Detect which cell encompasses the target text, then output its (X, Y) center coordinate. 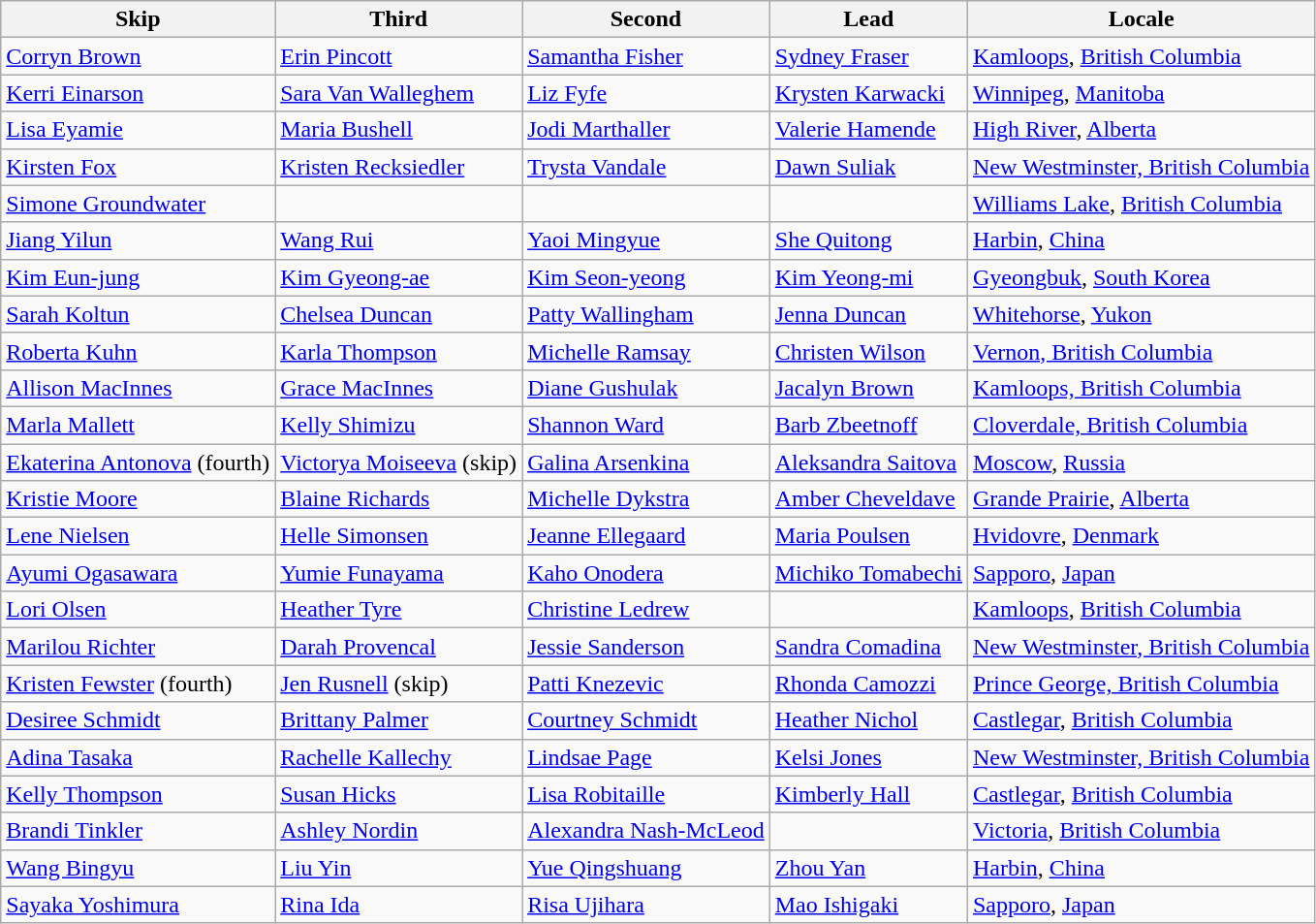
Sarah Koltun (138, 314)
Moscow, Russia (1141, 462)
Barb Zbeetnoff (868, 425)
Liu Yin (399, 868)
Susan Hicks (399, 794)
Wang Bingyu (138, 868)
Grande Prairie, Alberta (1141, 499)
Blaine Richards (399, 499)
Allison MacInnes (138, 388)
Cloverdale, British Columbia (1141, 425)
Jeanne Ellegaard (646, 536)
Adina Tasaka (138, 757)
Yaoi Mingyue (646, 240)
Risa Ujihara (646, 905)
Karla Thompson (399, 351)
Valerie Hamende (868, 130)
Liz Fyfe (646, 93)
Jodi Marthaller (646, 130)
Zhou Yan (868, 868)
Maria Poulsen (868, 536)
Sayaka Yoshimura (138, 905)
Kirsten Fox (138, 167)
Lisa Robitaille (646, 794)
Kristie Moore (138, 499)
Kim Gyeong-ae (399, 277)
Sara Van Walleghem (399, 93)
Simone Groundwater (138, 204)
Lindsae Page (646, 757)
Helle Simonsen (399, 536)
Rhonda Camozzi (868, 684)
Dawn Suliak (868, 167)
Chelsea Duncan (399, 314)
Lead (868, 19)
Christine Ledrew (646, 610)
Rina Ida (399, 905)
Darah Provencal (399, 647)
Kaho Onodera (646, 573)
Samantha Fisher (646, 56)
Kimberly Hall (868, 794)
Corryn Brown (138, 56)
Heather Nichol (868, 720)
Ayumi Ogasawara (138, 573)
Yumie Funayama (399, 573)
Patti Knezevic (646, 684)
Courtney Schmidt (646, 720)
Sydney Fraser (868, 56)
Victoria, British Columbia (1141, 831)
Krysten Karwacki (868, 93)
Whitehorse, Yukon (1141, 314)
Hvidovre, Denmark (1141, 536)
Amber Cheveldave (868, 499)
Sandra Comadina (868, 647)
Maria Bushell (399, 130)
Brandi Tinkler (138, 831)
She Quitong (868, 240)
Kristen Recksiedler (399, 167)
Diane Gushulak (646, 388)
Jacalyn Brown (868, 388)
Marilou Richter (138, 647)
Christen Wilson (868, 351)
Second (646, 19)
Ekaterina Antonova (fourth) (138, 462)
Heather Tyre (399, 610)
Wang Rui (399, 240)
Yue Qingshuang (646, 868)
Jenna Duncan (868, 314)
Kim Eun-jung (138, 277)
Grace MacInnes (399, 388)
Kelly Shimizu (399, 425)
High River, Alberta (1141, 130)
Jen Rusnell (skip) (399, 684)
Gyeongbuk, South Korea (1141, 277)
Jessie Sanderson (646, 647)
Mao Ishigaki (868, 905)
Third (399, 19)
Williams Lake, British Columbia (1141, 204)
Lisa Eyamie (138, 130)
Victorya Moiseeva (skip) (399, 462)
Patty Wallingham (646, 314)
Brittany Palmer (399, 720)
Kim Seon-yeong (646, 277)
Marla Mallett (138, 425)
Locale (1141, 19)
Kelly Thompson (138, 794)
Aleksandra Saitova (868, 462)
Lene Nielsen (138, 536)
Ashley Nordin (399, 831)
Michelle Dykstra (646, 499)
Kim Yeong-mi (868, 277)
Roberta Kuhn (138, 351)
Desiree Schmidt (138, 720)
Galina Arsenkina (646, 462)
Kristen Fewster (fourth) (138, 684)
Prince George, British Columbia (1141, 684)
Vernon, British Columbia (1141, 351)
Jiang Yilun (138, 240)
Shannon Ward (646, 425)
Skip (138, 19)
Trysta Vandale (646, 167)
Kelsi Jones (868, 757)
Michiko Tomabechi (868, 573)
Alexandra Nash-McLeod (646, 831)
Lori Olsen (138, 610)
Kerri Einarson (138, 93)
Erin Pincott (399, 56)
Michelle Ramsay (646, 351)
Rachelle Kallechy (399, 757)
Winnipeg, Manitoba (1141, 93)
